From the cell containing the given text, extract its center point as [X, Y] coordinate. 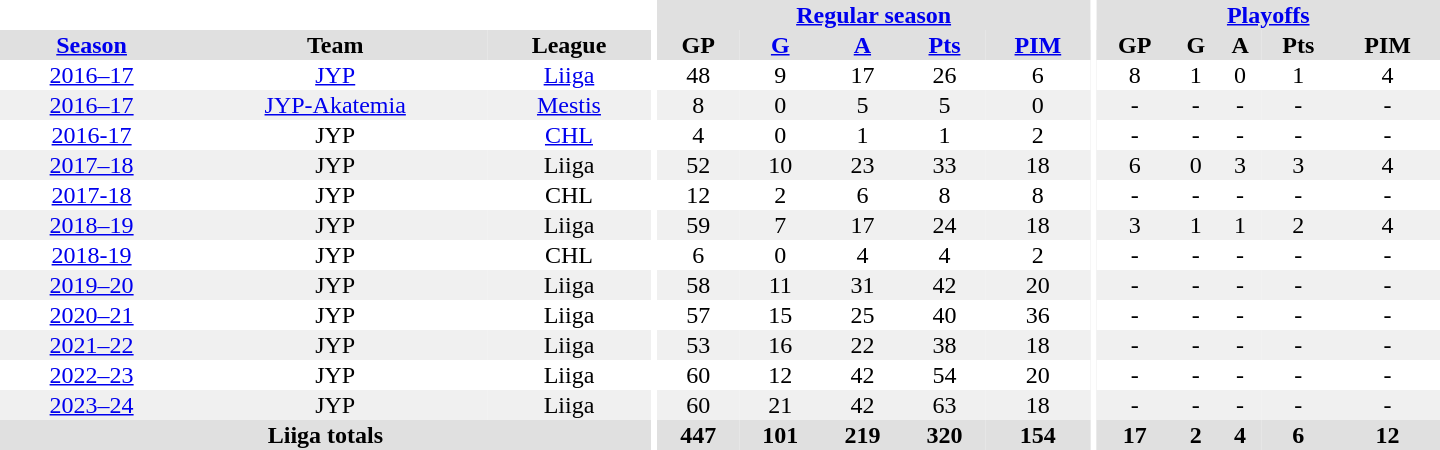
16 [780, 345]
Regular season [874, 15]
101 [780, 435]
57 [698, 315]
31 [862, 285]
154 [1038, 435]
Liiga totals [326, 435]
23 [862, 165]
36 [1038, 315]
219 [862, 435]
40 [944, 315]
2019–20 [92, 285]
2018–19 [92, 225]
9 [780, 75]
52 [698, 165]
10 [780, 165]
2020–21 [92, 315]
7 [780, 225]
2021–22 [92, 345]
JYP-Akatemia [335, 105]
Playoffs [1268, 15]
33 [944, 165]
Team [335, 45]
2022–23 [92, 375]
2018-19 [92, 255]
24 [944, 225]
54 [944, 375]
11 [780, 285]
22 [862, 345]
59 [698, 225]
League [569, 45]
Season [92, 45]
2017–18 [92, 165]
2023–24 [92, 405]
63 [944, 405]
25 [862, 315]
Mestis [569, 105]
48 [698, 75]
26 [944, 75]
58 [698, 285]
2017-18 [92, 195]
53 [698, 345]
320 [944, 435]
447 [698, 435]
15 [780, 315]
2016-17 [92, 135]
38 [944, 345]
21 [780, 405]
